Extract the [x, y] coordinate from the center of the cell holding the provided text.  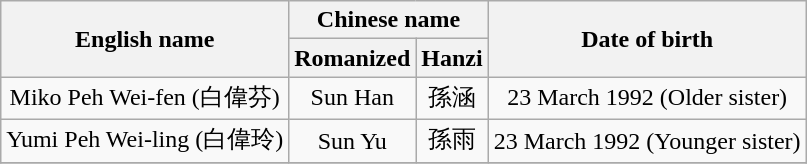
Sun Han [352, 98]
23 March 1992 (Older sister) [647, 98]
Chinese name [388, 20]
Hanzi [452, 58]
孫雨 [452, 140]
Romanized [352, 58]
Miko Peh Wei-fen (白偉芬) [145, 98]
23 March 1992 (Younger sister) [647, 140]
Sun Yu [352, 140]
孫涵 [452, 98]
Date of birth [647, 39]
English name [145, 39]
Yumi Peh Wei-ling (白偉玲) [145, 140]
